Determine the (x, y) coordinate at the center of the cell enclosing the given text.  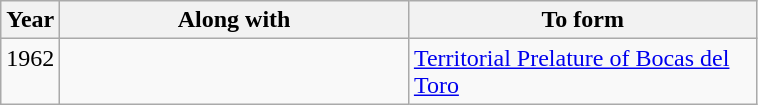
Territorial Prelature of Bocas del Toro (582, 72)
Along with (234, 20)
To form (582, 20)
1962 (30, 72)
Year (30, 20)
